Find where the given text appears and provide that cell's center as [x, y] coordinate. 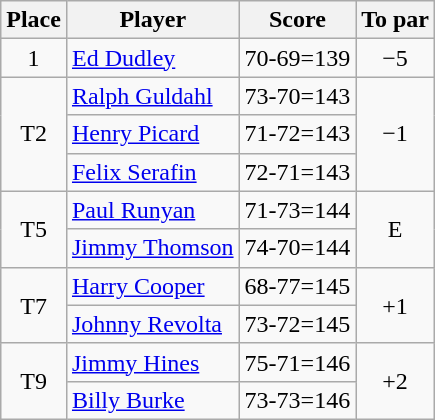
Jimmy Hines [152, 362]
−5 [396, 58]
72-71=143 [298, 172]
71-73=144 [298, 210]
70-69=139 [298, 58]
73-70=143 [298, 96]
75-71=146 [298, 362]
73-72=145 [298, 324]
+2 [396, 381]
T5 [34, 229]
Paul Runyan [152, 210]
Score [298, 20]
−1 [396, 134]
68-77=145 [298, 286]
E [396, 229]
+1 [396, 305]
Place [34, 20]
71-72=143 [298, 134]
Henry Picard [152, 134]
To par [396, 20]
Harry Cooper [152, 286]
Billy Burke [152, 400]
Jimmy Thomson [152, 248]
73-73=146 [298, 400]
1 [34, 58]
Felix Serafin [152, 172]
Johnny Revolta [152, 324]
T9 [34, 381]
Player [152, 20]
Ed Dudley [152, 58]
T7 [34, 305]
T2 [34, 134]
74-70=144 [298, 248]
Ralph Guldahl [152, 96]
